Return the (X, Y) coordinate for the center point of the cell that contains the specified text.  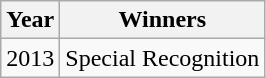
2013 (30, 58)
Special Recognition (162, 58)
Year (30, 20)
Winners (162, 20)
